Return the (x, y) coordinate for the center point of the cell that contains the specified text.  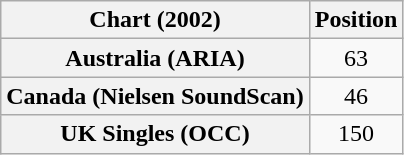
150 (356, 134)
Chart (2002) (155, 20)
Australia (ARIA) (155, 58)
UK Singles (OCC) (155, 134)
Position (356, 20)
Canada (Nielsen SoundScan) (155, 96)
63 (356, 58)
46 (356, 96)
